Return (x, y) of the center of cell containing provided text 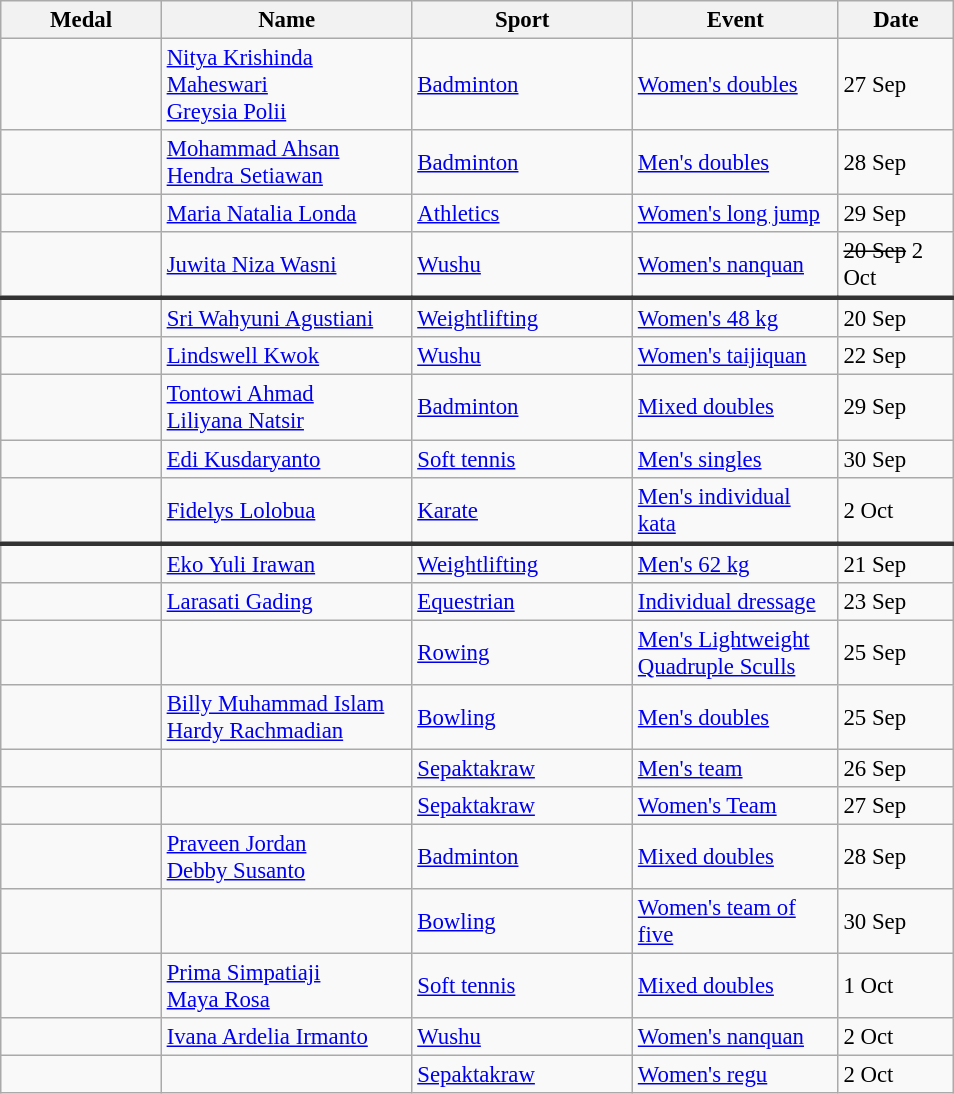
Edi Kusdaryanto (286, 459)
Prima Simpatiaji Maya Rosa (286, 986)
Women's taijiquan (736, 357)
Sport (522, 20)
20 Sep 2 Oct (896, 265)
Fidelys Lolobua (286, 510)
23 Sep (896, 601)
Women's long jump (736, 214)
Women's Team (736, 806)
Date (896, 20)
Ivana Ardelia Irmanto (286, 1037)
Billy Muhammad Islam Hardy Rachmadian (286, 718)
Rowing (522, 652)
Equestrian (522, 601)
Men's team (736, 768)
Name (286, 20)
Women's doubles (736, 85)
Women's team of five (736, 922)
Medal (82, 20)
Praveen Jordan Debby Susanto (286, 856)
Women's regu (736, 1075)
Event (736, 20)
Men's 62 kg (736, 562)
Individual dressage (736, 601)
Women's 48 kg (736, 318)
Men's individual kata (736, 510)
Tontowi Ahmad Liliyana Natsir (286, 408)
Eko Yuli Irawan (286, 562)
1 Oct (896, 986)
Karate (522, 510)
22 Sep (896, 357)
Larasati Gading (286, 601)
Men's singles (736, 459)
Maria Natalia Londa (286, 214)
21 Sep (896, 562)
Lindswell Kwok (286, 357)
20 Sep (896, 318)
Juwita Niza Wasni (286, 265)
Mohammad Ahsan Hendra Setiawan (286, 162)
26 Sep (896, 768)
Nitya Krishinda Maheswari Greysia Polii (286, 85)
Sri Wahyuni Agustiani (286, 318)
Athletics (522, 214)
Men's Lightweight Quadruple Sculls (736, 652)
